Find where the given text appears and provide that cell's center as [x, y] coordinate. 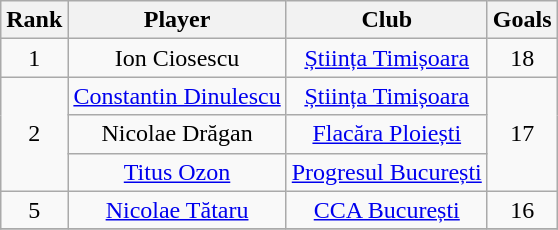
CCA București [386, 210]
18 [522, 58]
2 [34, 134]
Club [386, 20]
Nicolae Tătaru [177, 210]
Rank [34, 20]
Progresul București [386, 172]
Player [177, 20]
1 [34, 58]
17 [522, 134]
Nicolae Drăgan [177, 134]
Titus Ozon [177, 172]
5 [34, 210]
Flacăra Ploiești [386, 134]
Constantin Dinulescu [177, 96]
Goals [522, 20]
Ion Ciosescu [177, 58]
16 [522, 210]
